Identify which cell holds the provided text, then report its [X, Y] central coordinate. 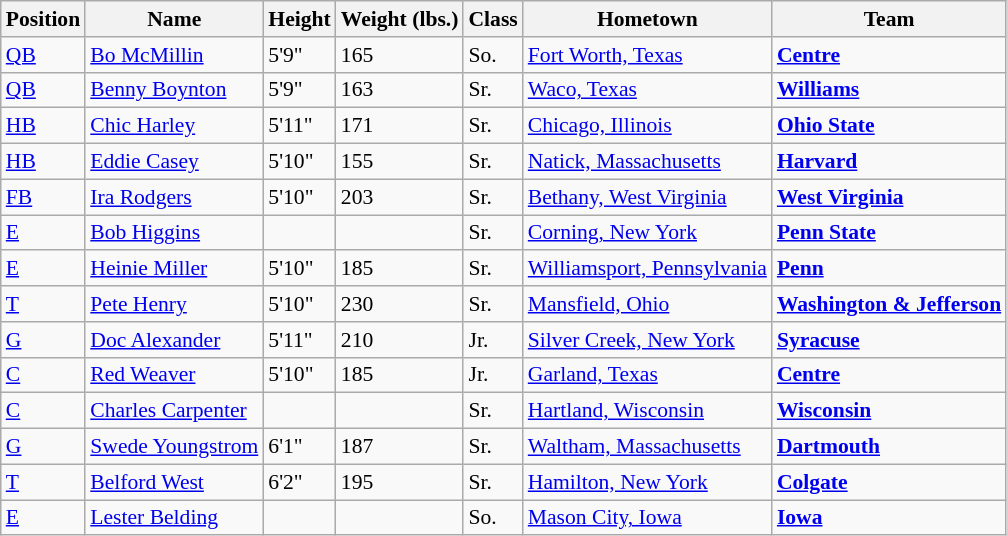
Garland, Texas [648, 375]
Fort Worth, Texas [648, 55]
Williams [889, 90]
Natick, Massachusetts [648, 162]
Penn [889, 269]
203 [400, 197]
Lester Belding [174, 518]
Pete Henry [174, 304]
Hometown [648, 19]
Weight (lbs.) [400, 19]
Red Weaver [174, 375]
187 [400, 447]
Hamilton, New York [648, 482]
Waco, Texas [648, 90]
Dartmouth [889, 447]
FB [43, 197]
6'2" [299, 482]
Bob Higgins [174, 233]
Ohio State [889, 126]
165 [400, 55]
Name [174, 19]
Team [889, 19]
Doc Alexander [174, 340]
Benny Boynton [174, 90]
155 [400, 162]
Hartland, Wisconsin [648, 411]
Williamsport, Pennsylvania [648, 269]
Chic Harley [174, 126]
Corning, New York [648, 233]
Mason City, Iowa [648, 518]
Ira Rodgers [174, 197]
Penn State [889, 233]
Syracuse [889, 340]
6'1" [299, 447]
Silver Creek, New York [648, 340]
Height [299, 19]
210 [400, 340]
Harvard [889, 162]
230 [400, 304]
163 [400, 90]
Heinie Miller [174, 269]
Charles Carpenter [174, 411]
Swede Youngstrom [174, 447]
Mansfield, Ohio [648, 304]
Waltham, Massachusetts [648, 447]
195 [400, 482]
Bo McMillin [174, 55]
Iowa [889, 518]
Position [43, 19]
Colgate [889, 482]
Washington & Jefferson [889, 304]
Belford West [174, 482]
Class [492, 19]
Bethany, West Virginia [648, 197]
Wisconsin [889, 411]
West Virginia [889, 197]
Eddie Casey [174, 162]
171 [400, 126]
Chicago, Illinois [648, 126]
